Find where the given text appears and provide that cell's center as (x, y) coordinate. 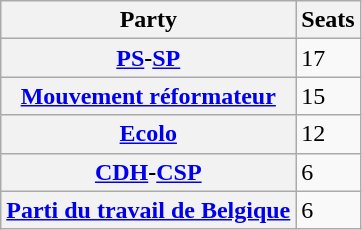
PS-SP (148, 58)
CDH-CSP (148, 172)
Party (148, 20)
15 (328, 96)
Parti du travail de Belgique (148, 210)
17 (328, 58)
Seats (328, 20)
Mouvement réformateur (148, 96)
Ecolo (148, 134)
12 (328, 134)
